Extract the (x, y) coordinate from the center of the cell holding the provided text.  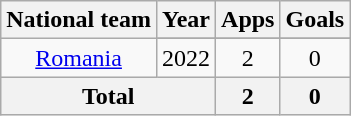
National team (79, 20)
2022 (186, 58)
Goals (315, 20)
Romania (79, 58)
Total (108, 96)
Year (186, 20)
Apps (248, 20)
